Search for the cell housing the specified text and yield its (x, y) center coordinate. 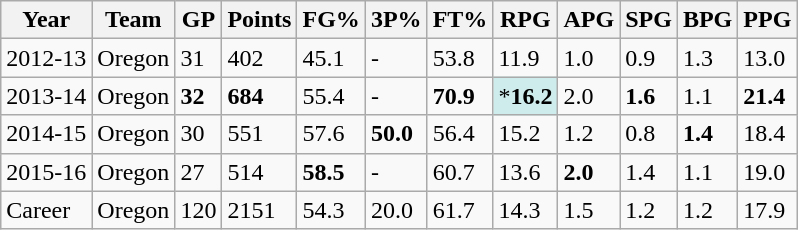
21.4 (768, 96)
GP (198, 20)
2015-16 (46, 172)
0.8 (649, 134)
RPG (526, 20)
FT% (460, 20)
55.4 (331, 96)
PPG (768, 20)
20.0 (396, 210)
402 (260, 58)
2013-14 (46, 96)
18.4 (768, 134)
61.7 (460, 210)
32 (198, 96)
2151 (260, 210)
53.8 (460, 58)
2012-13 (46, 58)
13.6 (526, 172)
13.0 (768, 58)
31 (198, 58)
30 (198, 134)
551 (260, 134)
27 (198, 172)
45.1 (331, 58)
Year (46, 20)
*16.2 (526, 96)
Team (134, 20)
70.9 (460, 96)
17.9 (768, 210)
1.0 (589, 58)
3P% (396, 20)
2014-15 (46, 134)
11.9 (526, 58)
60.7 (460, 172)
APG (589, 20)
56.4 (460, 134)
14.3 (526, 210)
58.5 (331, 172)
514 (260, 172)
57.6 (331, 134)
Points (260, 20)
1.5 (589, 210)
Career (46, 210)
19.0 (768, 172)
120 (198, 210)
FG% (331, 20)
1.6 (649, 96)
SPG (649, 20)
1.3 (707, 58)
50.0 (396, 134)
54.3 (331, 210)
BPG (707, 20)
15.2 (526, 134)
684 (260, 96)
0.9 (649, 58)
